Capture the cell that displays the provided text and extract its [x, y] central coordinate. 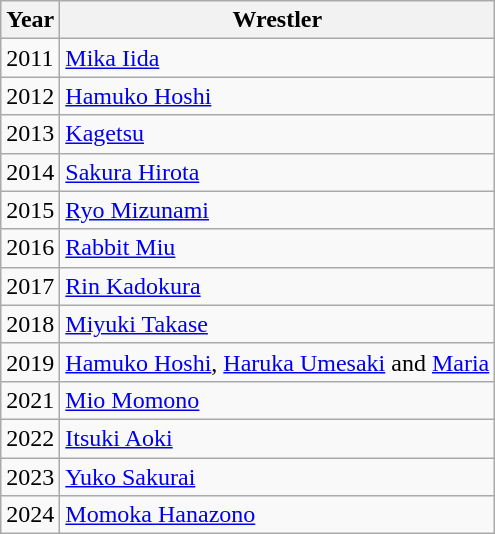
2024 [30, 515]
2023 [30, 477]
2015 [30, 210]
2022 [30, 438]
2013 [30, 134]
Kagetsu [278, 134]
Rin Kadokura [278, 286]
2011 [30, 58]
Mio Momono [278, 400]
2018 [30, 324]
Rabbit Miu [278, 248]
2019 [30, 362]
Wrestler [278, 20]
Sakura Hirota [278, 172]
2014 [30, 172]
Mika Iida [278, 58]
Momoka Hanazono [278, 515]
Year [30, 20]
Hamuko Hoshi [278, 96]
2021 [30, 400]
Hamuko Hoshi, Haruka Umesaki and Maria [278, 362]
2017 [30, 286]
Yuko Sakurai [278, 477]
2012 [30, 96]
Miyuki Takase [278, 324]
2016 [30, 248]
Ryo Mizunami [278, 210]
Itsuki Aoki [278, 438]
